Determine the (x, y) coordinate at the center of the cell enclosing the given text.  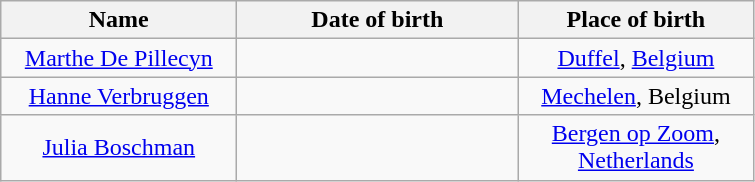
Bergen op Zoom, Netherlands (636, 148)
Marthe De Pillecyn (119, 58)
Duffel, Belgium (636, 58)
Mechelen, Belgium (636, 96)
Hanne Verbruggen (119, 96)
Date of birth (378, 20)
Name (119, 20)
Julia Boschman (119, 148)
Place of birth (636, 20)
